Capture the cell that displays the provided text and extract its (X, Y) central coordinate. 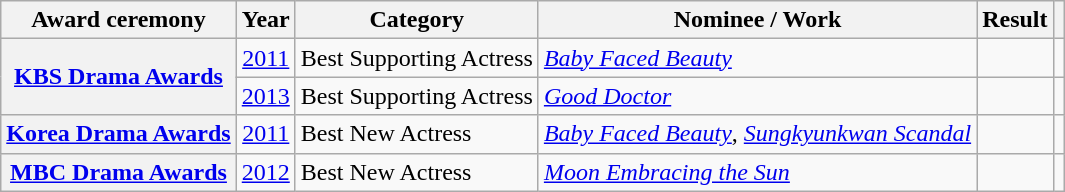
2013 (266, 96)
Moon Embracing the Sun (757, 172)
Good Doctor (757, 96)
Year (266, 20)
Baby Faced Beauty (757, 58)
2012 (266, 172)
Award ceremony (118, 20)
KBS Drama Awards (118, 77)
Nominee / Work (757, 20)
Korea Drama Awards (118, 134)
MBC Drama Awards (118, 172)
Result (1015, 20)
Baby Faced Beauty, Sungkyunkwan Scandal (757, 134)
Category (416, 20)
